Capture the cell that displays the provided text and extract its (X, Y) central coordinate. 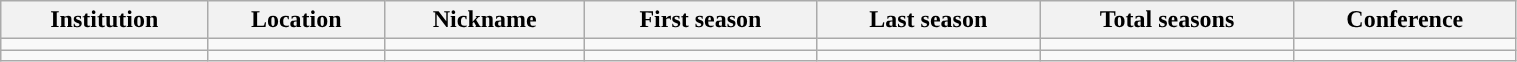
Total seasons (1168, 20)
Last season (928, 20)
Location (296, 20)
Institution (104, 20)
Conference (1405, 20)
Nickname (485, 20)
First season (700, 20)
